Find where the given text appears and provide that cell's center as (x, y) coordinate. 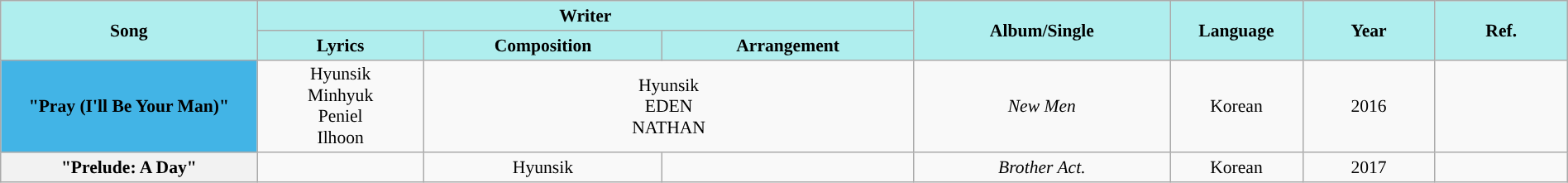
Composition (543, 45)
Album/Single (1042, 30)
HyunsikEDENNATHAN (668, 106)
Lyrics (341, 45)
2016 (1369, 106)
Arrangement (787, 45)
"Prelude: A Day" (129, 167)
Hyunsik (543, 167)
Language (1236, 30)
New Men (1042, 106)
Writer (586, 16)
Song (129, 30)
HyunsikMinhyukPenielIlhoon (341, 106)
Ref. (1501, 30)
2017 (1369, 167)
Brother Act. (1042, 167)
Year (1369, 30)
"Pray (I'll Be Your Man)" (129, 106)
